Detect which cell encompasses the target text, then output its [x, y] center coordinate. 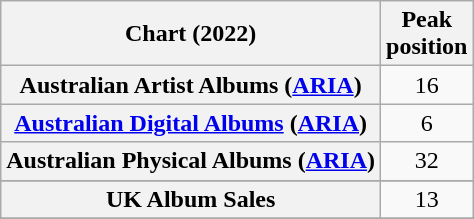
13 [427, 199]
6 [427, 123]
UK Album Sales [191, 199]
Australian Artist Albums (ARIA) [191, 85]
Chart (2022) [191, 34]
32 [427, 161]
Peakposition [427, 34]
Australian Digital Albums (ARIA) [191, 123]
Australian Physical Albums (ARIA) [191, 161]
16 [427, 85]
